Provide the [x, y] coordinate of the cell's center where the given text is located.  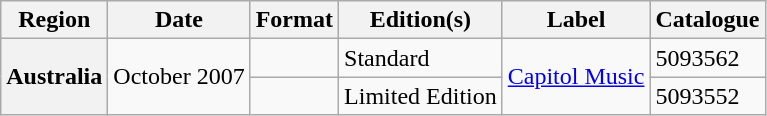
Standard [421, 58]
5093562 [708, 58]
Edition(s) [421, 20]
October 2007 [179, 77]
5093552 [708, 96]
Date [179, 20]
Catalogue [708, 20]
Format [294, 20]
Label [576, 20]
Region [54, 20]
Capitol Music [576, 77]
Limited Edition [421, 96]
Australia [54, 77]
